Return the (x, y) coordinate for the center point of the cell that contains the specified text.  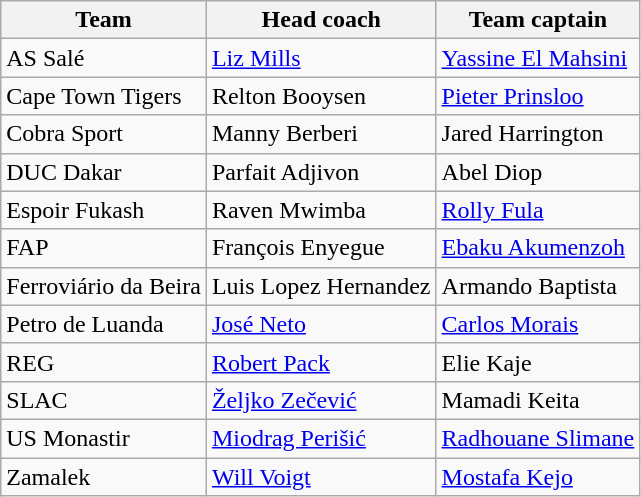
AS Salé (104, 58)
Radhouane Slimane (538, 438)
Luis Lopez Hernandez (321, 286)
Head coach (321, 20)
Yassine El Mahsini (538, 58)
Abel Diop (538, 172)
SLAC (104, 400)
Cape Town Tigers (104, 96)
REG (104, 362)
Team captain (538, 20)
Armando Baptista (538, 286)
Zamalek (104, 477)
Pieter Prinsloo (538, 96)
Espoir Fukash (104, 210)
Mamadi Keita (538, 400)
FAP (104, 248)
Carlos Morais (538, 324)
Jared Harrington (538, 134)
Cobra Sport (104, 134)
José Neto (321, 324)
Miodrag Perišić (321, 438)
Ferroviário da Beira (104, 286)
Liz Mills (321, 58)
Raven Mwimba (321, 210)
Rolly Fula (538, 210)
Manny Berberi (321, 134)
Parfait Adjivon (321, 172)
Relton Booysen (321, 96)
DUC Dakar (104, 172)
Team (104, 20)
Mostafa Kejo (538, 477)
Elie Kaje (538, 362)
US Monastir (104, 438)
Will Voigt (321, 477)
Robert Pack (321, 362)
Petro de Luanda (104, 324)
François Enyegue (321, 248)
Ebaku Akumenzoh (538, 248)
Željko Zečević (321, 400)
